Locate the cell with the specified text and output its [x, y] center coordinate. 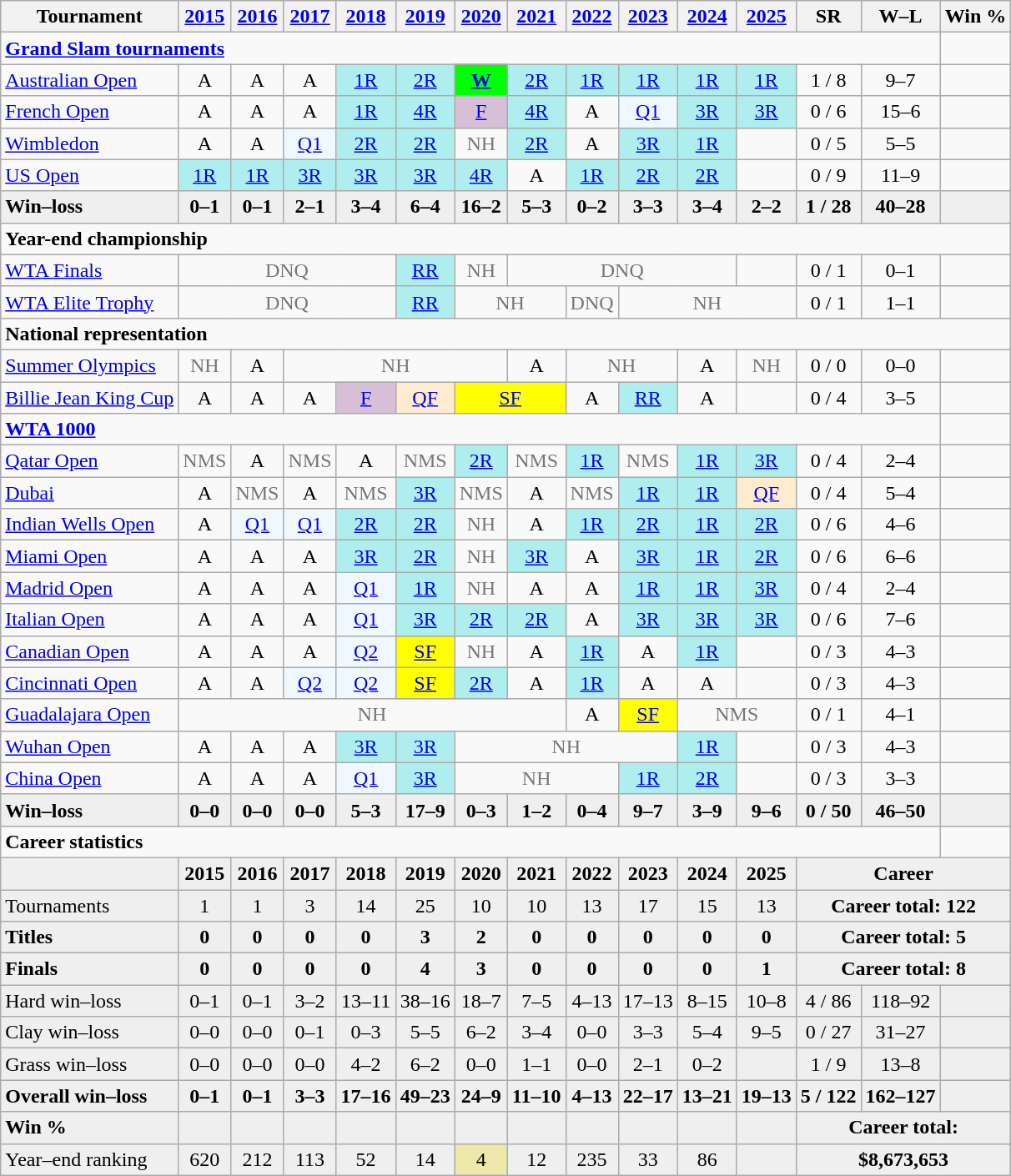
22–17 [647, 1096]
0–4 [592, 810]
118–92 [901, 1001]
4–2 [365, 1064]
49–23 [425, 1096]
Madrid Open [90, 588]
W [480, 80]
4–6 [901, 525]
113 [310, 1159]
US Open [90, 175]
Grand Slam tournaments [470, 48]
0 / 50 [828, 810]
19–13 [766, 1096]
86 [707, 1159]
9–5 [766, 1033]
National representation [505, 334]
WTA Elite Trophy [90, 302]
Grass win–loss [90, 1064]
Indian Wells Open [90, 525]
3–2 [310, 1001]
3–5 [901, 398]
0 / 27 [828, 1033]
1 / 9 [828, 1064]
1 / 8 [828, 80]
7–6 [901, 620]
0 / 5 [828, 143]
Year-end championship [505, 239]
13–21 [707, 1096]
Tournaments [90, 905]
Miami Open [90, 556]
24–9 [480, 1096]
Qatar Open [90, 461]
Italian Open [90, 620]
7–5 [536, 1001]
38–16 [425, 1001]
10–8 [766, 1001]
31–27 [901, 1033]
9–6 [766, 810]
Hard win–loss [90, 1001]
Tournament [90, 17]
6–6 [901, 556]
French Open [90, 112]
620 [205, 1159]
Dubai [90, 493]
6–4 [425, 207]
212 [257, 1159]
33 [647, 1159]
15–6 [901, 112]
Year–end ranking [90, 1159]
$8,673,653 [903, 1159]
16–2 [480, 207]
0 / 0 [828, 365]
Career total: 122 [903, 905]
162–127 [901, 1096]
40–28 [901, 207]
11–9 [901, 175]
Career [903, 873]
Titles [90, 937]
Career total: [903, 1128]
13–8 [901, 1064]
4–1 [901, 715]
Career total: 5 [903, 937]
WTA Finals [90, 270]
2–2 [766, 207]
Career statistics [470, 842]
17 [647, 905]
1–2 [536, 810]
Guadalajara Open [90, 715]
11–10 [536, 1096]
China Open [90, 778]
Australian Open [90, 80]
12 [536, 1159]
17–9 [425, 810]
Billie Jean King Cup [90, 398]
18–7 [480, 1001]
Career total: 8 [903, 969]
15 [707, 905]
4 / 86 [828, 1001]
13–11 [365, 1001]
Summer Olympics [90, 365]
3–9 [707, 810]
WTA 1000 [470, 430]
235 [592, 1159]
25 [425, 905]
Cincinnati Open [90, 683]
Finals [90, 969]
Canadian Open [90, 651]
17–13 [647, 1001]
5 / 122 [828, 1096]
Wuhan Open [90, 746]
17–16 [365, 1096]
46–50 [901, 810]
0 / 9 [828, 175]
8–15 [707, 1001]
SR [828, 17]
Overall win–loss [90, 1096]
W–L [901, 17]
Clay win–loss [90, 1033]
2 [480, 937]
52 [365, 1159]
1 / 28 [828, 207]
Wimbledon [90, 143]
